Detect which cell encompasses the target text, then output its [X, Y] center coordinate. 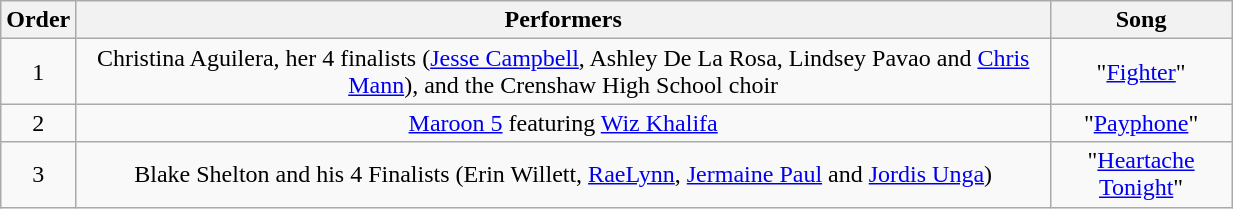
Song [1142, 20]
Order [38, 20]
Christina Aguilera, her 4 finalists (Jesse Campbell, Ashley De La Rosa, Lindsey Pavao and Chris Mann), and the Crenshaw High School choir [564, 72]
"Fighter" [1142, 72]
Performers [564, 20]
3 [38, 174]
"Heartache Tonight" [1142, 174]
2 [38, 123]
1 [38, 72]
Blake Shelton and his 4 Finalists (Erin Willett, RaeLynn, Jermaine Paul and Jordis Unga) [564, 174]
"Payphone" [1142, 123]
Maroon 5 featuring Wiz Khalifa [564, 123]
